For the text-containing cell, return its midpoint in (X, Y) coordinate format. 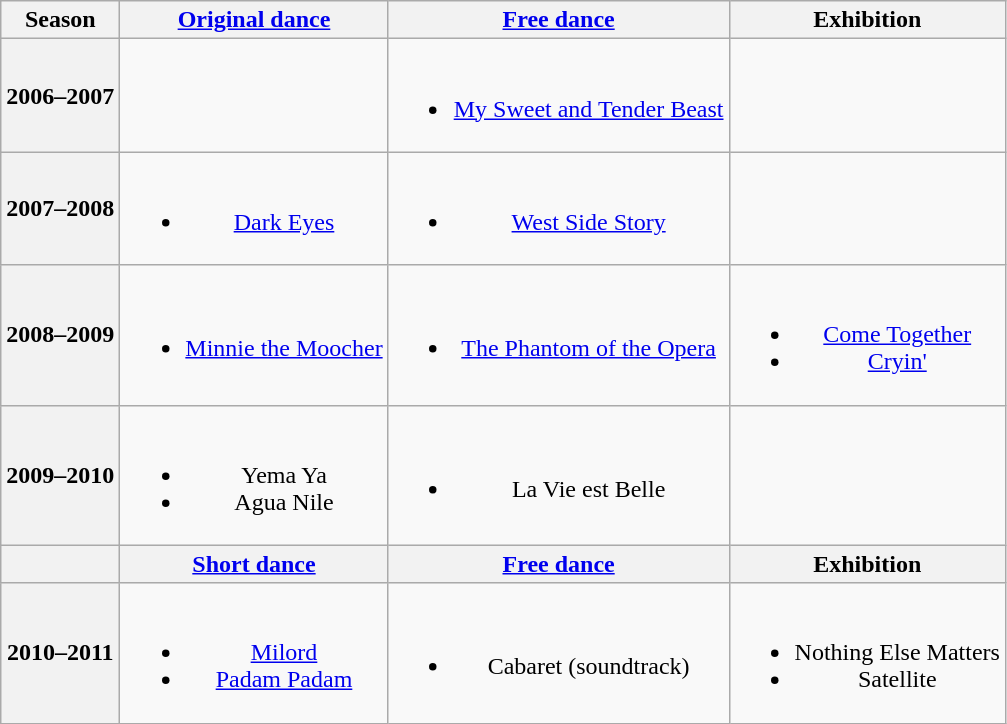
MilordPadam Padam (254, 653)
Minnie the Moocher (254, 335)
2006–2007 (60, 96)
Nothing Else Matters Satellite (867, 653)
2008–2009 (60, 335)
Cabaret (soundtrack) (558, 653)
The Phantom of the Opera (558, 335)
2009–2010 (60, 475)
2010–2011 (60, 653)
West Side Story (558, 208)
Yema YaAgua Nile (254, 475)
La Vie est Belle (558, 475)
Short dance (254, 564)
Come TogetherCryin' (867, 335)
My Sweet and Tender Beast (558, 96)
2007–2008 (60, 208)
Dark Eyes (254, 208)
Original dance (254, 20)
Season (60, 20)
